Find where the given text appears and provide that cell's center as [X, Y] coordinate. 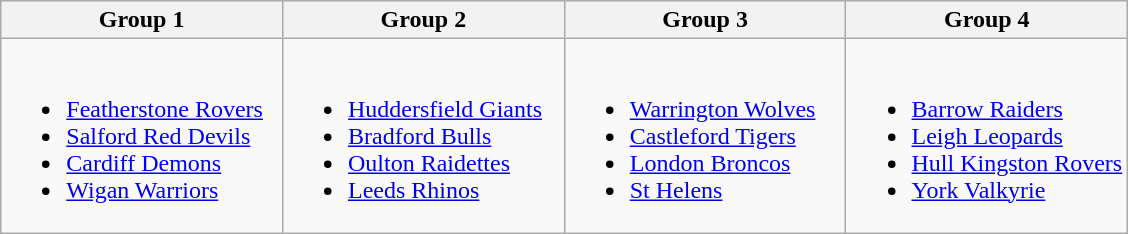
Group 4 [987, 20]
Group 3 [705, 20]
Huddersfield GiantsBradford BullsOulton RaidettesLeeds Rhinos [423, 136]
Featherstone RoversSalford Red DevilsCardiff DemonsWigan Warriors [142, 136]
Group 1 [142, 20]
Warrington WolvesCastleford TigersLondon BroncosSt Helens [705, 136]
Barrow RaidersLeigh LeopardsHull Kingston RoversYork Valkyrie [987, 136]
Group 2 [423, 20]
